Determine the [X, Y] coordinate at the center of the cell enclosing the given text.  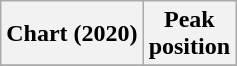
Chart (2020) [72, 34]
Peak position [189, 34]
